Return the [X, Y] coordinate for the center point of the cell that contains the specified text.  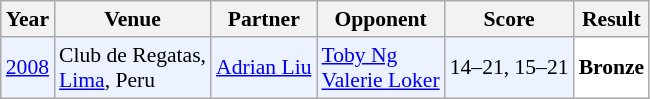
Bronze [612, 68]
Opponent [380, 19]
Toby Ng Valerie Loker [380, 68]
Adrian Liu [264, 68]
2008 [28, 68]
Venue [132, 19]
Result [612, 19]
Score [510, 19]
Club de Regatas,Lima, Peru [132, 68]
Year [28, 19]
14–21, 15–21 [510, 68]
Partner [264, 19]
